Pinpoint the cell where the given text exists, returning its (x, y) midpoint coordinate. 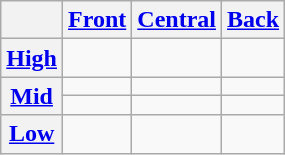
Front (98, 20)
Mid (32, 96)
High (32, 58)
Low (32, 134)
Central (177, 20)
Back (254, 20)
